Return [x, y] of the center of cell containing provided text 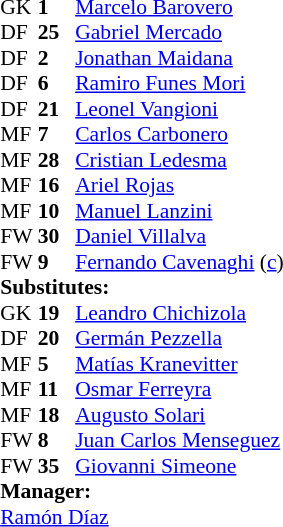
25 [57, 33]
5 [57, 364]
16 [57, 185]
GK [19, 313]
7 [57, 135]
35 [57, 466]
10 [57, 211]
21 [57, 109]
18 [57, 415]
11 [57, 389]
19 [57, 313]
2 [57, 58]
6 [57, 83]
20 [57, 339]
28 [57, 160]
8 [57, 441]
30 [57, 237]
9 [57, 262]
